For the text-containing cell, return its midpoint in [X, Y] coordinate format. 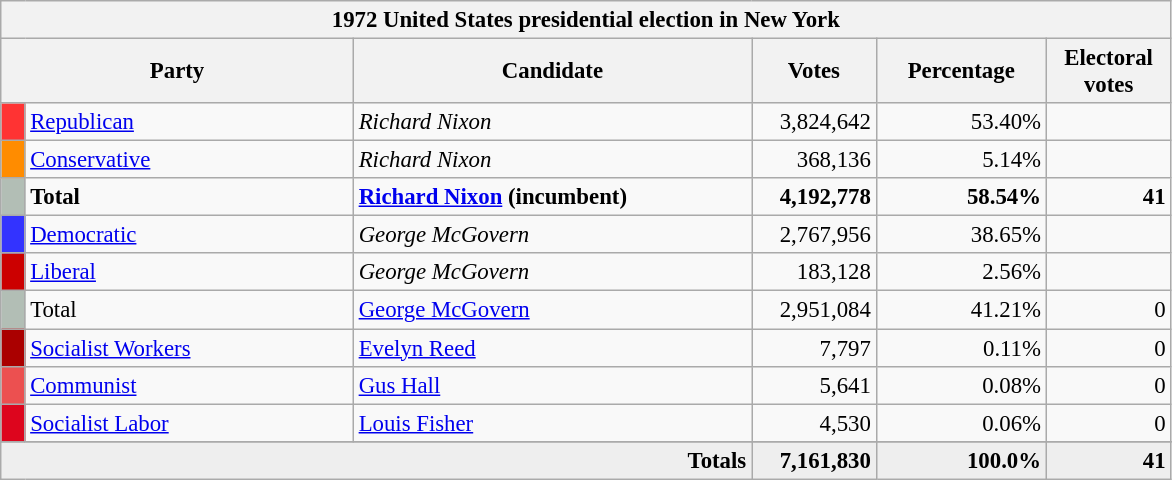
2.56% [961, 273]
41.21% [961, 310]
Conservative [189, 160]
Socialist Workers [189, 348]
Louis Fisher [552, 423]
53.40% [961, 122]
3,824,642 [814, 122]
7,161,830 [814, 460]
2,951,084 [814, 310]
5,641 [814, 385]
Richard Nixon (incumbent) [552, 197]
Socialist Labor [189, 423]
Democratic [189, 235]
4,530 [814, 423]
Electoral votes [1108, 72]
Candidate [552, 72]
100.0% [961, 460]
183,128 [814, 273]
Percentage [961, 72]
Communist [189, 385]
Republican [189, 122]
5.14% [961, 160]
1972 United States presidential election in New York [586, 20]
58.54% [961, 197]
4,192,778 [814, 197]
368,136 [814, 160]
Votes [814, 72]
Party [178, 72]
Evelyn Reed [552, 348]
0.08% [961, 385]
Gus Hall [552, 385]
7,797 [814, 348]
2,767,956 [814, 235]
38.65% [961, 235]
Totals [376, 460]
0.06% [961, 423]
Liberal [189, 273]
0.11% [961, 348]
